Provide the [x, y] coordinate of the cell's center where the given text is located.  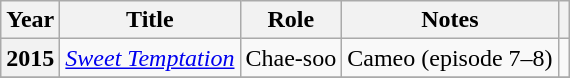
Role [291, 20]
Title [150, 20]
Chae-soo [291, 58]
Year [30, 20]
Sweet Temptation [150, 58]
2015 [30, 58]
Cameo (episode 7–8) [450, 58]
Notes [450, 20]
